Scan for the cell matching the given text and deliver its (X, Y) coordinate at center. 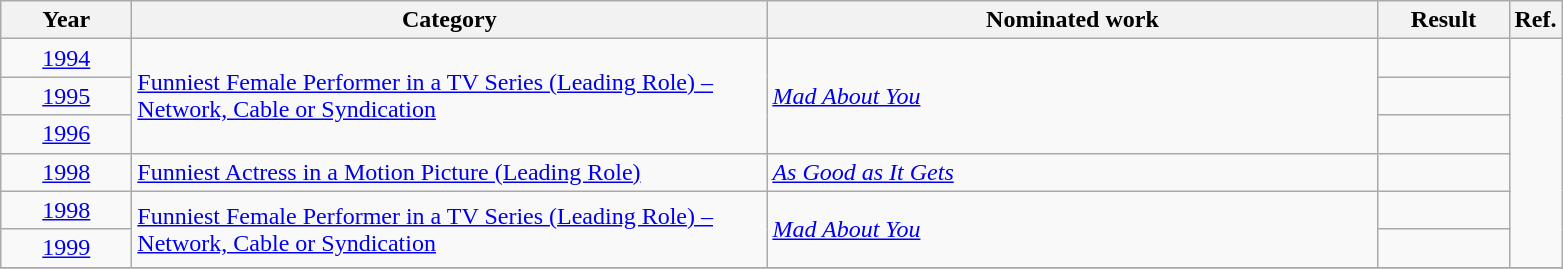
Nominated work (1072, 20)
Year (66, 20)
1994 (66, 58)
Funniest Actress in a Motion Picture (Leading Role) (450, 172)
Category (450, 20)
1999 (66, 248)
1995 (66, 96)
1996 (66, 134)
Result (1444, 20)
Ref. (1536, 20)
As Good as It Gets (1072, 172)
